Scan for the cell matching the given text and deliver its (x, y) coordinate at center. 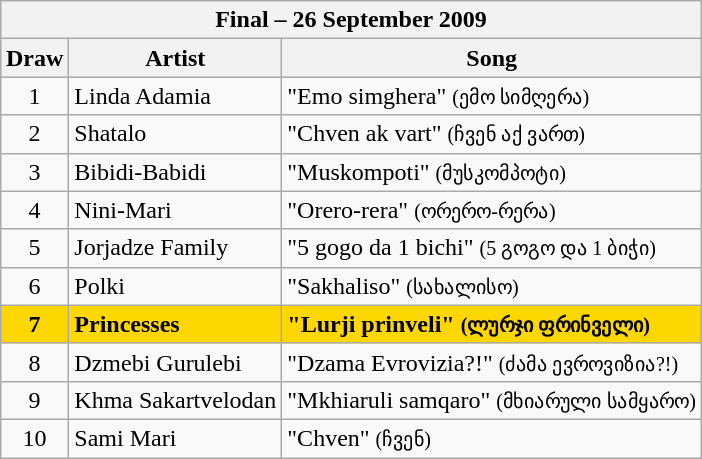
9 (34, 400)
"Emo simghera" (ემო სიმღერა) (492, 96)
"Sakhaliso" (სახალისო) (492, 286)
"5 gogo da 1 bichi" (5 გოგო და 1 ბიჭი) (492, 248)
"Muskompoti" (მუსკომპოტი) (492, 172)
"Chven ak vart" (ჩვენ აქ ვართ) (492, 134)
Bibidi-Babidi (176, 172)
1 (34, 96)
2 (34, 134)
8 (34, 362)
"Orero-rera" (ორერო-რერა) (492, 210)
Dzmebi Gurulebi (176, 362)
Linda Adamia (176, 96)
Song (492, 58)
Draw (34, 58)
"Lurji prinveli" (ლურჯი ფრინველი) (492, 324)
3 (34, 172)
4 (34, 210)
Jorjadze Family (176, 248)
Shatalo (176, 134)
Sami Mari (176, 438)
"Chven" (ჩვენ) (492, 438)
Princesses (176, 324)
7 (34, 324)
Artist (176, 58)
6 (34, 286)
Polki (176, 286)
"Mkhiaruli samqaro" (მხიარული სამყარო) (492, 400)
Nini-Mari (176, 210)
"Dzama Evrovizia?!" (ძამა ევროვიზია?!) (492, 362)
Khma Sakartvelodan (176, 400)
5 (34, 248)
10 (34, 438)
Final – 26 September 2009 (350, 20)
